Output the [X, Y] coordinate of the center of the cell containing the given text.  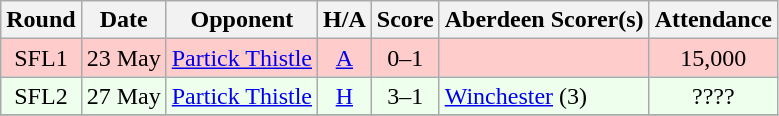
H [345, 96]
H/A [345, 20]
Opponent [242, 20]
Aberdeen Scorer(s) [544, 20]
???? [713, 96]
Date [124, 20]
Score [405, 20]
Attendance [713, 20]
0–1 [405, 58]
Round [41, 20]
Winchester (3) [544, 96]
3–1 [405, 96]
15,000 [713, 58]
A [345, 58]
SFL2 [41, 96]
23 May [124, 58]
SFL1 [41, 58]
27 May [124, 96]
